Locate the cell with the specified text and output its (X, Y) center coordinate. 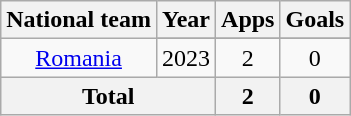
2023 (186, 58)
Total (108, 96)
Romania (79, 58)
Goals (315, 20)
Year (186, 20)
National team (79, 20)
Apps (248, 20)
